Locate the cell with the specified text and output its (x, y) center coordinate. 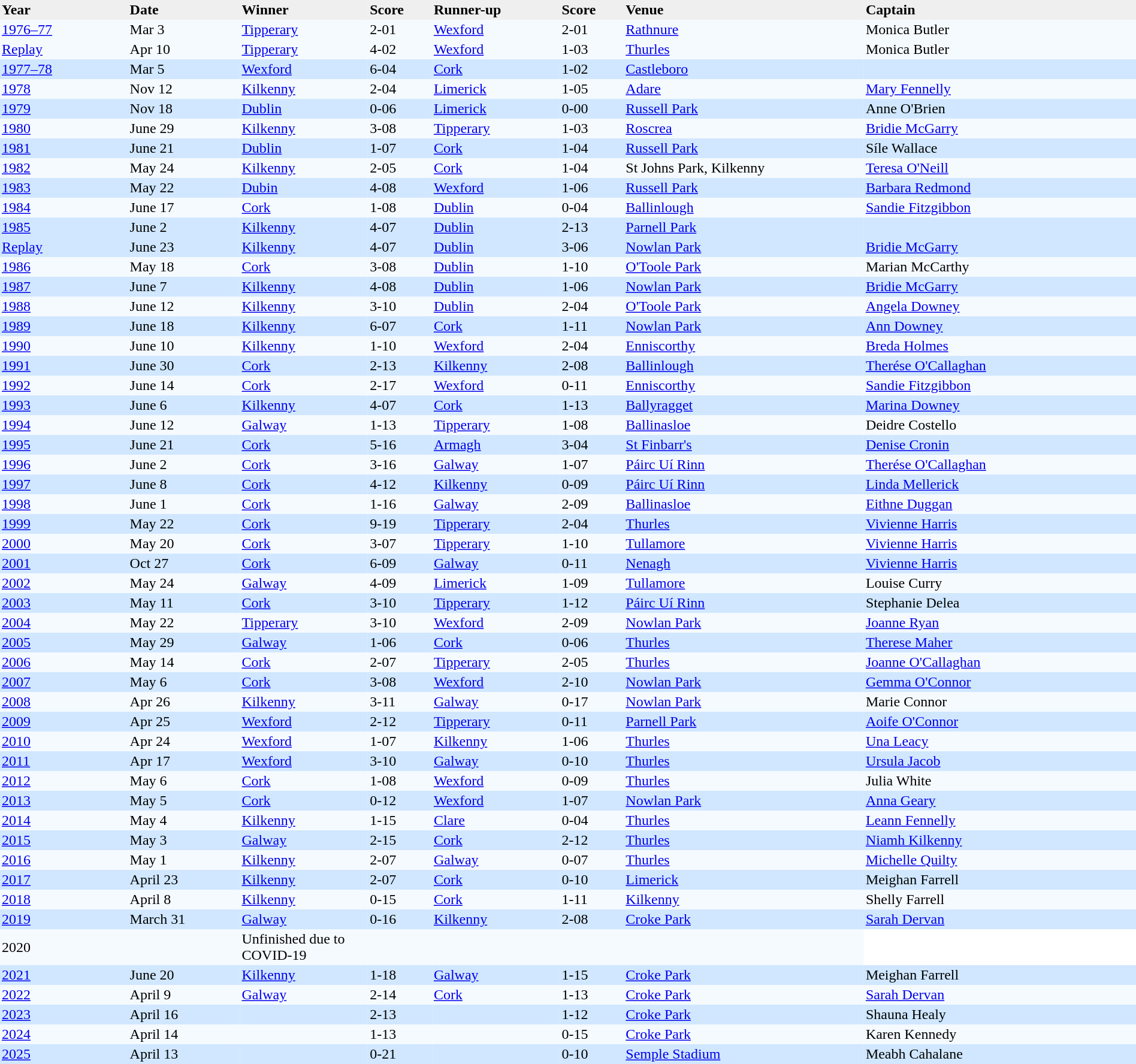
Armagh (496, 445)
3-07 (400, 544)
Apr 10 (185, 49)
1997 (64, 484)
1996 (64, 465)
3-04 (592, 445)
1985 (64, 228)
Venue (744, 10)
1988 (64, 307)
1993 (64, 405)
June 20 (185, 975)
2-10 (592, 682)
June 30 (185, 365)
1-16 (400, 504)
May 29 (185, 642)
Rathnure (744, 30)
4-09 (400, 584)
2020 (64, 947)
1977–78 (64, 69)
Nov 18 (185, 109)
Unfinished due to COVID-19 (304, 947)
2019 (64, 919)
Roscrea (744, 128)
3-11 (400, 702)
1995 (64, 445)
2023 (64, 1015)
Runner-up (496, 10)
Meabh Cahalane (1000, 1054)
2015 (64, 840)
4-02 (400, 49)
Síle Wallace (1000, 149)
2005 (64, 642)
0-12 (400, 800)
1989 (64, 326)
5-16 (400, 445)
Barbara Redmond (1000, 188)
Stephanie Delea (1000, 603)
Semple Stadium (744, 1054)
Deidre Costello (1000, 425)
June 29 (185, 128)
Marina Downey (1000, 405)
Niamh Kilkenny (1000, 840)
Apr 25 (185, 721)
2006 (64, 663)
Aoife O'Connor (1000, 721)
Nov 12 (185, 89)
1976–77 (64, 30)
April 14 (185, 1034)
Year (64, 10)
1982 (64, 168)
1986 (64, 267)
Eithne Duggan (1000, 504)
1994 (64, 425)
2-17 (400, 386)
2013 (64, 800)
1990 (64, 346)
1979 (64, 109)
April 16 (185, 1015)
Castleboro (744, 69)
2017 (64, 879)
Nenagh (744, 563)
Linda Mellerick (1000, 484)
Anne O'Brien (1000, 109)
Ballyragget (744, 405)
Apr 17 (185, 761)
June 1 (185, 504)
Mar 5 (185, 69)
1983 (64, 188)
1992 (64, 386)
2024 (64, 1034)
2001 (64, 563)
Therese Maher (1000, 642)
Winner (304, 10)
1999 (64, 524)
Oct 27 (185, 563)
Joanne Ryan (1000, 623)
Gemma O'Connor (1000, 682)
0-00 (592, 109)
Adare (744, 89)
Shauna Healy (1000, 1015)
2021 (64, 975)
June 18 (185, 326)
2009 (64, 721)
4-12 (400, 484)
2018 (64, 900)
June 14 (185, 386)
Shelly Farrell (1000, 900)
2003 (64, 603)
April 8 (185, 900)
May 1 (185, 860)
Breda Holmes (1000, 346)
1-09 (592, 584)
June 8 (185, 484)
0-07 (592, 860)
March 31 (185, 919)
St Finbarr's (744, 445)
Leann Fennelly (1000, 821)
2025 (64, 1054)
1978 (64, 89)
2016 (64, 860)
Ann Downey (1000, 326)
Dubin (304, 188)
0-17 (592, 702)
May 14 (185, 663)
1984 (64, 207)
May 4 (185, 821)
9-19 (400, 524)
Michelle Quilty (1000, 860)
2012 (64, 781)
1991 (64, 365)
2000 (64, 544)
Marian McCarthy (1000, 267)
Anna Geary (1000, 800)
2014 (64, 821)
May 20 (185, 544)
Karen Kennedy (1000, 1034)
June 7 (185, 286)
Una Leacy (1000, 742)
1980 (64, 128)
Apr 26 (185, 702)
2022 (64, 995)
1981 (64, 149)
St Johns Park, Kilkenny (744, 168)
June 23 (185, 247)
1-05 (592, 89)
May 18 (185, 267)
April 9 (185, 995)
2-14 (400, 995)
0-16 (400, 919)
2010 (64, 742)
May 11 (185, 603)
Denise Cronin (1000, 445)
June 6 (185, 405)
Clare (496, 821)
6-09 (400, 563)
3-06 (592, 247)
Mary Fennelly (1000, 89)
2002 (64, 584)
1998 (64, 504)
April 13 (185, 1054)
2-15 (400, 840)
May 5 (185, 800)
2007 (64, 682)
Apr 24 (185, 742)
2004 (64, 623)
Julia White (1000, 781)
1987 (64, 286)
2011 (64, 761)
Joanne O'Callaghan (1000, 663)
Angela Downey (1000, 307)
Louise Curry (1000, 584)
Date (185, 10)
May 3 (185, 840)
6-04 (400, 69)
1-18 (400, 975)
0-21 (400, 1054)
Captain (1000, 10)
June 10 (185, 346)
3-16 (400, 465)
1-02 (592, 69)
6-07 (400, 326)
Ursula Jacob (1000, 761)
April 23 (185, 879)
June 17 (185, 207)
Mar 3 (185, 30)
Marie Connor (1000, 702)
2008 (64, 702)
Teresa O'Neill (1000, 168)
